Identify which cell holds the provided text, then report its [x, y] central coordinate. 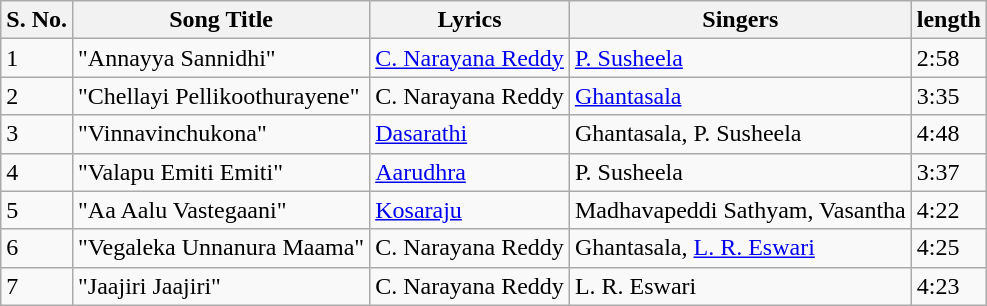
Song Title [220, 20]
3:37 [948, 172]
Ghantasala, P. Susheela [740, 134]
"Annayya Sannidhi" [220, 58]
Dasarathi [470, 134]
3:35 [948, 96]
5 [37, 210]
Ghantasala [740, 96]
"Vegaleka Unnanura Maama" [220, 248]
Lyrics [470, 20]
"Valapu Emiti Emiti" [220, 172]
2 [37, 96]
4:22 [948, 210]
Singers [740, 20]
7 [37, 286]
1 [37, 58]
L. R. Eswari [740, 286]
3 [37, 134]
Aarudhra [470, 172]
4 [37, 172]
Madhavapeddi Sathyam, Vasantha [740, 210]
"Aa Aalu Vastegaani" [220, 210]
"Jaajiri Jaajiri" [220, 286]
4:23 [948, 286]
2:58 [948, 58]
4:25 [948, 248]
4:48 [948, 134]
"Vinnavinchukona" [220, 134]
6 [37, 248]
Kosaraju [470, 210]
"Chellayi Pellikoothurayene" [220, 96]
length [948, 20]
Ghantasala, L. R. Eswari [740, 248]
S. No. [37, 20]
